Output the (X, Y) coordinate of the center of the cell containing the given text.  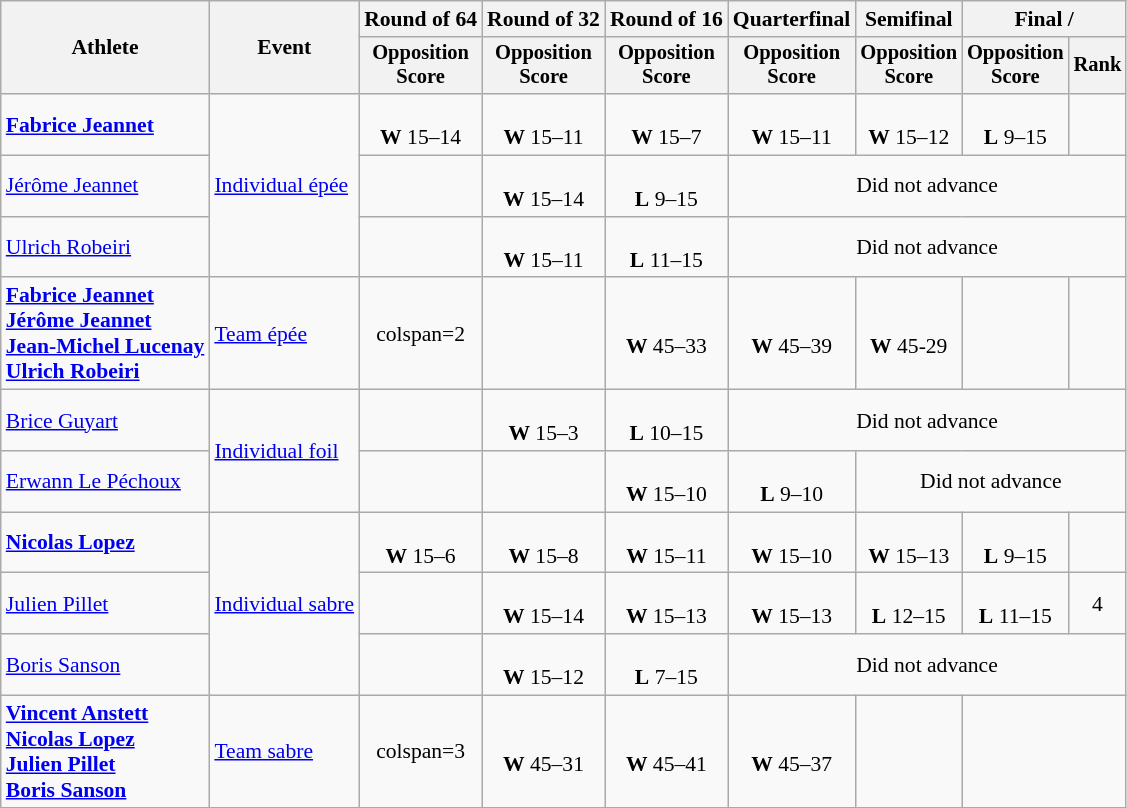
Brice Guyart (106, 420)
Round of 64 (420, 19)
W 45–33 (666, 334)
Semifinal (908, 19)
W 15–6 (420, 542)
W 45–41 (666, 752)
Rank (1098, 66)
W 15–7 (666, 124)
Individual foil (284, 451)
Individual sabre (284, 604)
Boris Sanson (106, 664)
Ulrich Robeiri (106, 248)
Julien Pillet (106, 604)
Round of 16 (666, 19)
Quarterfinal (792, 19)
Nicolas Lopez (106, 542)
colspan=2 (420, 334)
colspan=3 (420, 752)
W 45–39 (792, 334)
Round of 32 (544, 19)
W 45–31 (544, 752)
L 12–15 (908, 604)
Individual épée (284, 186)
L 9–10 (792, 482)
Erwann Le Péchoux (106, 482)
Event (284, 48)
4 (1098, 604)
W 45–37 (792, 752)
Jérôme Jeannet (106, 186)
W 15–3 (544, 420)
Final / (1044, 19)
W 15–8 (544, 542)
L 10–15 (666, 420)
Fabrice JeannetJérôme JeannetJean-Michel LucenayUlrich Robeiri (106, 334)
Team sabre (284, 752)
Team épée (284, 334)
Athlete (106, 48)
Fabrice Jeannet (106, 124)
L 7–15 (666, 664)
W 45-29 (908, 334)
Vincent AnstettNicolas LopezJulien PilletBoris Sanson (106, 752)
